Find where the given text appears and provide that cell's center as (X, Y) coordinate. 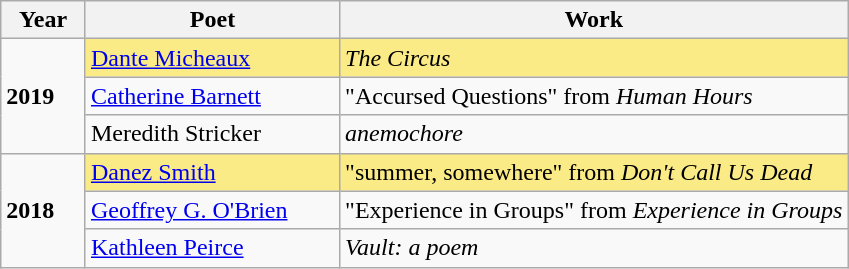
2019 (44, 96)
Danez Smith (212, 172)
"Experience in Groups" from Experience in Groups (594, 210)
"Accursed Questions" from Human Hours (594, 96)
Catherine Barnett (212, 96)
Kathleen Peirce (212, 248)
"summer, somewhere" from Don't Call Us Dead (594, 172)
Meredith Stricker (212, 134)
Dante Micheaux (212, 58)
Poet (212, 20)
The Circus (594, 58)
Work (594, 20)
2018 (44, 210)
Year (44, 20)
anemochore (594, 134)
Vault: a poem (594, 248)
Geoffrey G. O'Brien (212, 210)
